Return (x, y) of the center of cell containing provided text 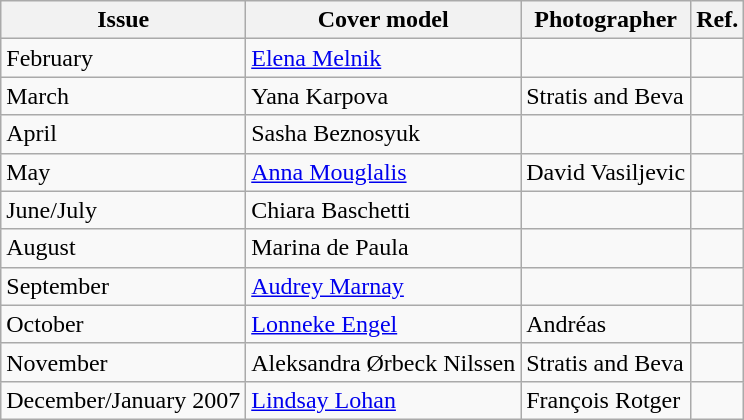
Yana Karpova (384, 96)
Marina de Paula (384, 248)
Aleksandra Ørbeck Nilssen (384, 362)
Anna Mouglalis (384, 172)
Photographer (606, 20)
Chiara Baschetti (384, 210)
Sasha Beznosyuk (384, 134)
Issue (124, 20)
Audrey Marnay (384, 286)
Lonneke Engel (384, 324)
December/January 2007 (124, 400)
November (124, 362)
June/July (124, 210)
Ref. (718, 20)
April (124, 134)
Lindsay Lohan (384, 400)
David Vasiljevic (606, 172)
August (124, 248)
Elena Melnik (384, 58)
Andréas (606, 324)
Cover model (384, 20)
François Rotger (606, 400)
May (124, 172)
October (124, 324)
February (124, 58)
March (124, 96)
September (124, 286)
